Identify which cell holds the provided text, then report its (x, y) central coordinate. 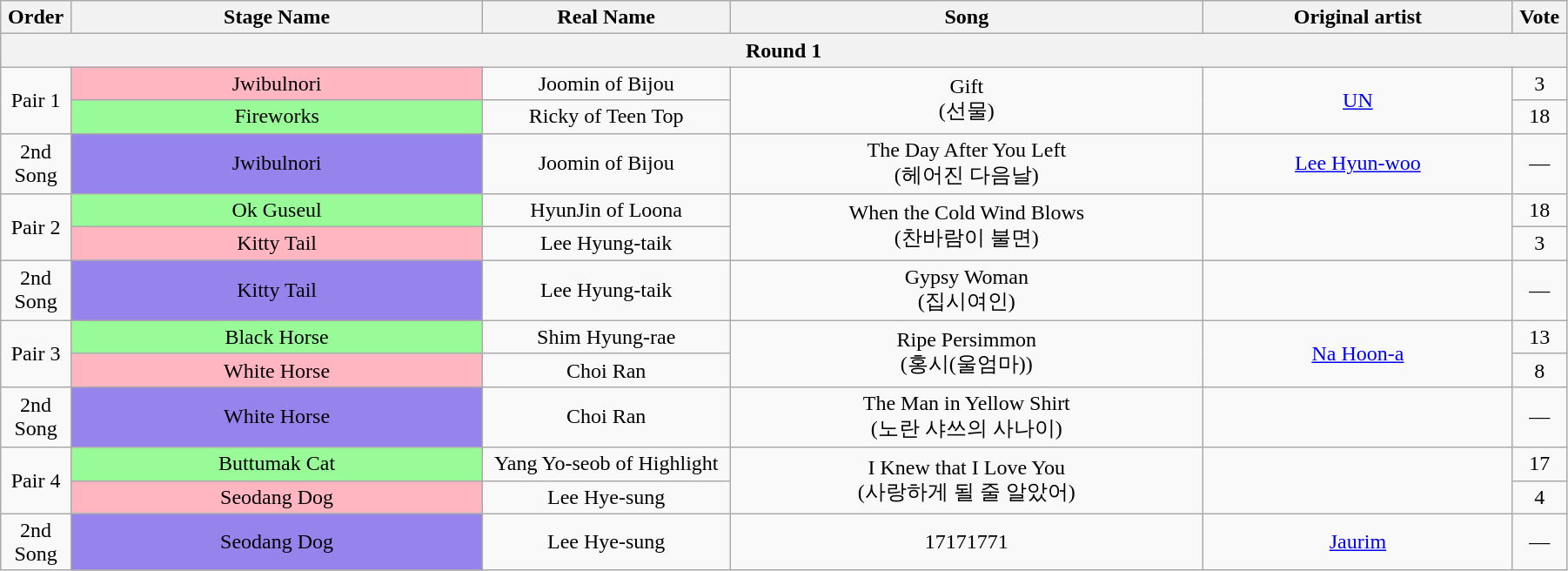
The Man in Yellow Shirt(노란 샤쓰의 사나이) (967, 417)
Real Name (606, 17)
Stage Name (277, 17)
UN (1357, 100)
4 (1540, 497)
Yang Yo-seob of Highlight (606, 464)
Jaurim (1357, 541)
Gypsy Woman(집시여인) (967, 291)
HyunJin of Loona (606, 211)
Ricky of Teen Top (606, 117)
Na Hoon-a (1357, 353)
Ok Guseul (277, 211)
17171771 (967, 541)
Pair 4 (37, 480)
Song (967, 17)
Fireworks (277, 117)
Order (37, 17)
Buttumak Cat (277, 464)
Round 1 (784, 50)
Shim Hyung-rae (606, 337)
13 (1540, 337)
17 (1540, 464)
I Knew that I Love You(사랑하게 될 줄 알았어) (967, 480)
Pair 1 (37, 100)
Pair 2 (37, 227)
Gift(선물) (967, 100)
Pair 3 (37, 353)
8 (1540, 370)
When the Cold Wind Blows(찬바람이 불면) (967, 227)
Lee Hyun-woo (1357, 164)
Black Horse (277, 337)
Vote (1540, 17)
The Day After You Left(헤어진 다음날) (967, 164)
Original artist (1357, 17)
Ripe Persimmon(홍시(울엄마)) (967, 353)
